For the text-containing cell, return its midpoint in (X, Y) coordinate format. 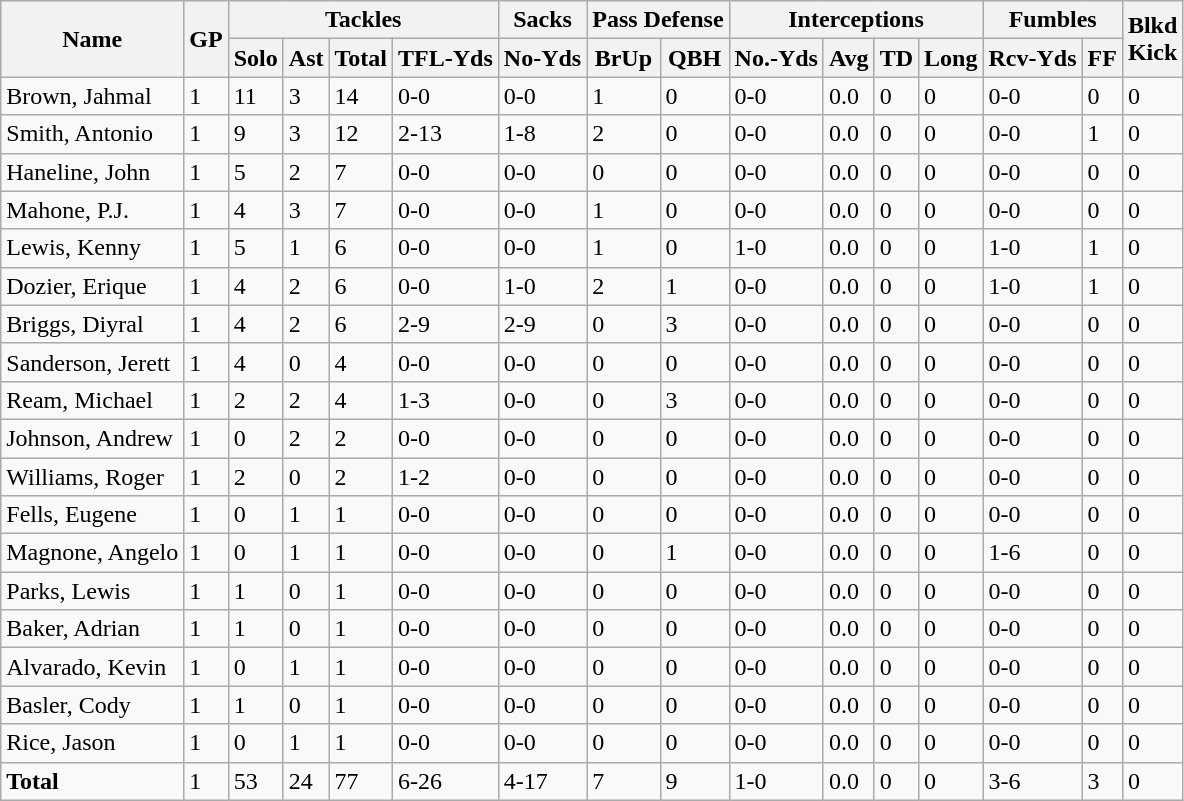
Dozier, Erique (92, 286)
No.-Yds (776, 58)
3-6 (1032, 781)
Pass Defense (658, 20)
53 (256, 781)
GP (206, 39)
Rcv-Yds (1032, 58)
1-8 (542, 134)
FF (1102, 58)
Basler, Cody (92, 705)
11 (256, 96)
Briggs, Diyral (92, 324)
Name (92, 39)
Lewis, Kenny (92, 248)
Magnone, Angelo (92, 553)
1-6 (1032, 553)
TFL-Yds (446, 58)
Avg (848, 58)
Haneline, John (92, 172)
Long (951, 58)
Smith, Antonio (92, 134)
Ast (306, 58)
TD (896, 58)
77 (361, 781)
Tackles (363, 20)
Solo (256, 58)
Sacks (542, 20)
Mahone, P.J. (92, 210)
Williams, Roger (92, 477)
QBH (694, 58)
Baker, Adrian (92, 629)
Alvarado, Kevin (92, 667)
Fells, Eugene (92, 515)
14 (361, 96)
24 (306, 781)
BlkdKick (1152, 39)
1-3 (446, 400)
No-Yds (542, 58)
Interceptions (856, 20)
Rice, Jason (92, 743)
BrUp (624, 58)
Parks, Lewis (92, 591)
1-2 (446, 477)
4-17 (542, 781)
12 (361, 134)
Ream, Michael (92, 400)
Sanderson, Jerett (92, 362)
2-13 (446, 134)
Brown, Jahmal (92, 96)
6-26 (446, 781)
Johnson, Andrew (92, 438)
Fumbles (1052, 20)
